Return the (X, Y) coordinate for the center point of the cell that contains the specified text.  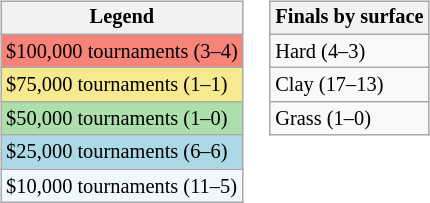
Grass (1–0) (349, 119)
Legend (122, 18)
Hard (4–3) (349, 51)
$25,000 tournaments (6–6) (122, 152)
$100,000 tournaments (3–4) (122, 51)
Clay (17–13) (349, 85)
Finals by surface (349, 18)
$75,000 tournaments (1–1) (122, 85)
$10,000 tournaments (11–5) (122, 186)
$50,000 tournaments (1–0) (122, 119)
